Pinpoint the cell where the given text exists, returning its (x, y) midpoint coordinate. 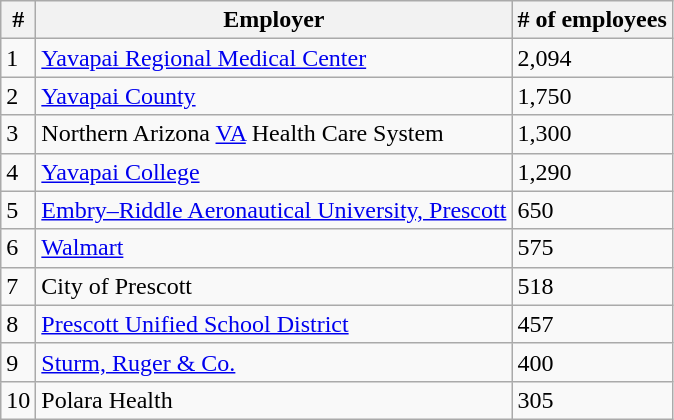
Polara Health (274, 400)
Walmart (274, 248)
575 (592, 248)
Prescott Unified School District (274, 324)
Sturm, Ruger & Co. (274, 362)
Yavapai College (274, 172)
2,094 (592, 58)
# (18, 20)
1,750 (592, 96)
1,300 (592, 134)
Yavapai County (274, 96)
Yavapai Regional Medical Center (274, 58)
Embry–Riddle Aeronautical University, Prescott (274, 210)
9 (18, 362)
457 (592, 324)
City of Prescott (274, 286)
518 (592, 286)
Employer (274, 20)
2 (18, 96)
6 (18, 248)
3 (18, 134)
650 (592, 210)
305 (592, 400)
10 (18, 400)
Northern Arizona VA Health Care System (274, 134)
400 (592, 362)
7 (18, 286)
4 (18, 172)
# of employees (592, 20)
1,290 (592, 172)
8 (18, 324)
5 (18, 210)
1 (18, 58)
